For the text-containing cell, return its midpoint in (x, y) coordinate format. 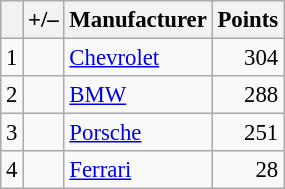
Points (248, 20)
Chevrolet (138, 58)
BMW (138, 95)
+/– (44, 20)
Porsche (138, 133)
4 (12, 170)
1 (12, 58)
288 (248, 95)
Manufacturer (138, 20)
3 (12, 133)
304 (248, 58)
28 (248, 170)
Ferrari (138, 170)
251 (248, 133)
2 (12, 95)
